Return the (X, Y) coordinate for the center point of the cell that contains the specified text.  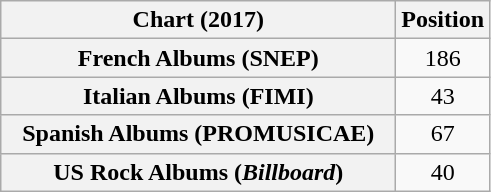
US Rock Albums (Billboard) (198, 172)
Italian Albums (FIMI) (198, 96)
Spanish Albums (PROMUSICAE) (198, 134)
43 (443, 96)
67 (443, 134)
Chart (2017) (198, 20)
40 (443, 172)
186 (443, 58)
French Albums (SNEP) (198, 58)
Position (443, 20)
